Search for the cell housing the specified text and yield its [X, Y] center coordinate. 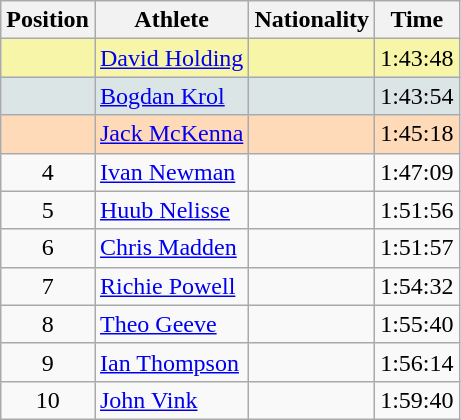
4 [48, 172]
David Holding [171, 58]
1:55:40 [417, 324]
1:51:57 [417, 248]
Ivan Newman [171, 172]
Ian Thompson [171, 362]
6 [48, 248]
Bogdan Krol [171, 96]
1:59:40 [417, 400]
1:45:18 [417, 134]
8 [48, 324]
1:47:09 [417, 172]
10 [48, 400]
Richie Powell [171, 286]
1:43:48 [417, 58]
John Vink [171, 400]
1:54:32 [417, 286]
1:56:14 [417, 362]
Position [48, 20]
7 [48, 286]
9 [48, 362]
Huub Nelisse [171, 210]
5 [48, 210]
Athlete [171, 20]
1:51:56 [417, 210]
Time [417, 20]
Chris Madden [171, 248]
Theo Geeve [171, 324]
Nationality [312, 20]
1:43:54 [417, 96]
Jack McKenna [171, 134]
